Pinpoint the cell where the given text exists, returning its (X, Y) midpoint coordinate. 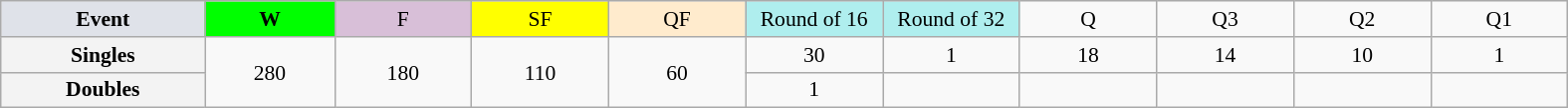
Round of 16 (814, 19)
Q3 (1226, 19)
Q2 (1362, 19)
Doubles (104, 90)
QF (677, 19)
Q1 (1499, 19)
Singles (104, 55)
Event (104, 19)
F (403, 19)
30 (814, 55)
110 (541, 72)
60 (677, 72)
18 (1088, 55)
280 (270, 72)
W (270, 19)
Q (1088, 19)
SF (541, 19)
180 (403, 72)
14 (1226, 55)
Round of 32 (951, 19)
10 (1362, 55)
